For the text-containing cell, return its midpoint in (X, Y) coordinate format. 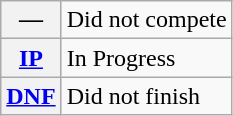
Did not finish (146, 96)
DNF (31, 96)
In Progress (146, 58)
Did not compete (146, 20)
— (31, 20)
IP (31, 58)
